Pinpoint the cell where the given text exists, returning its [X, Y] midpoint coordinate. 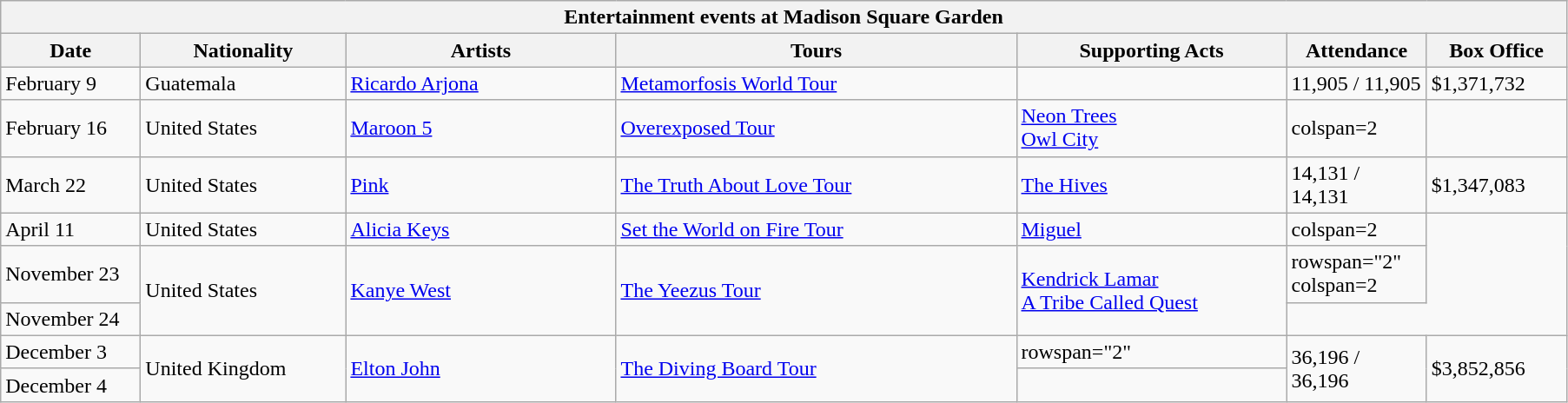
February 9 [71, 83]
Tours [817, 50]
14,131 / 14,131 [1357, 184]
Ricardo Arjona [481, 83]
$1,371,732 [1496, 83]
November 23 [71, 274]
Date [71, 50]
Elton John [481, 368]
11,905 / 11,905 [1357, 83]
December 3 [71, 352]
Kanye West [481, 290]
Attendance [1357, 50]
$3,852,856 [1496, 368]
$1,347,083 [1496, 184]
Artists [481, 50]
Supporting Acts [1152, 50]
Entertainment events at Madison Square Garden [784, 17]
March 22 [71, 184]
April 11 [71, 229]
February 16 [71, 129]
Pink [481, 184]
36,196 / 36,196 [1357, 368]
December 4 [71, 385]
Overexposed Tour [817, 129]
rowspan="2" colspan=2 [1357, 274]
rowspan="2" [1152, 352]
The Hives [1152, 184]
Box Office [1496, 50]
Nationality [243, 50]
The Yeezus Tour [817, 290]
November 24 [71, 319]
Set the World on Fire Tour [817, 229]
Miguel [1152, 229]
Kendrick LamarA Tribe Called Quest [1152, 290]
Neon TreesOwl City [1152, 129]
The Truth About Love Tour [817, 184]
Maroon 5 [481, 129]
Alicia Keys [481, 229]
Metamorfosis World Tour [817, 83]
United Kingdom [243, 368]
Guatemala [243, 83]
The Diving Board Tour [817, 368]
